Return the (x, y) coordinate for the center point of the cell that contains the specified text.  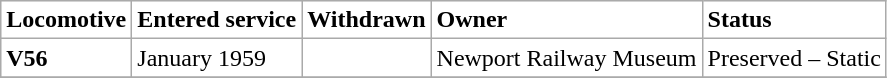
Preserved – Static (794, 58)
Withdrawn (366, 20)
January 1959 (217, 58)
V56 (66, 58)
Newport Railway Museum (566, 58)
Locomotive (66, 20)
Owner (566, 20)
Entered service (217, 20)
Status (794, 20)
